Extract the (X, Y) coordinate from the center of the cell holding the provided text.  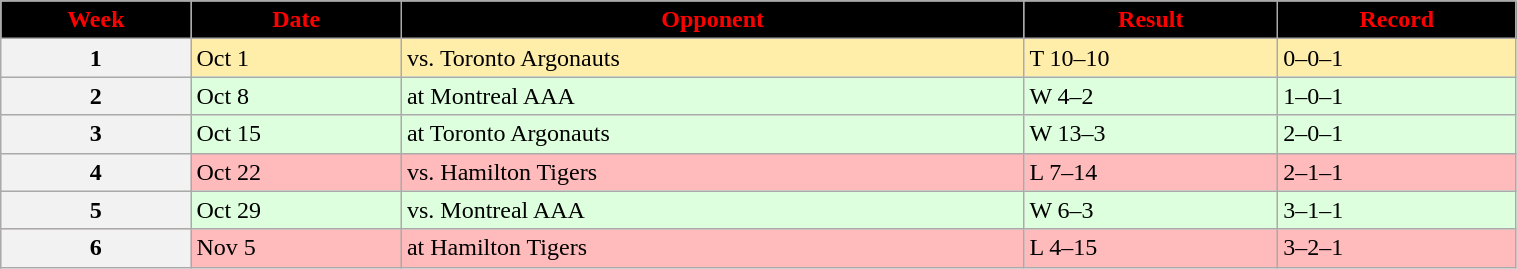
W 6–3 (1151, 210)
L 4–15 (1151, 248)
6 (96, 248)
3 (96, 134)
Oct 1 (296, 58)
W 4–2 (1151, 96)
Nov 5 (296, 248)
0–0–1 (1397, 58)
Week (96, 20)
1 (96, 58)
L 7–14 (1151, 172)
5 (96, 210)
Oct 8 (296, 96)
Result (1151, 20)
at Montreal AAA (712, 96)
Oct 29 (296, 210)
Date (296, 20)
vs. Toronto Argonauts (712, 58)
Oct 15 (296, 134)
Oct 22 (296, 172)
3–2–1 (1397, 248)
2–1–1 (1397, 172)
at Hamilton Tigers (712, 248)
4 (96, 172)
Record (1397, 20)
1–0–1 (1397, 96)
vs. Montreal AAA (712, 210)
3–1–1 (1397, 210)
2 (96, 96)
W 13–3 (1151, 134)
Opponent (712, 20)
vs. Hamilton Tigers (712, 172)
T 10–10 (1151, 58)
at Toronto Argonauts (712, 134)
2–0–1 (1397, 134)
